Provide the (x, y) coordinate of the cell's center where the given text is located.  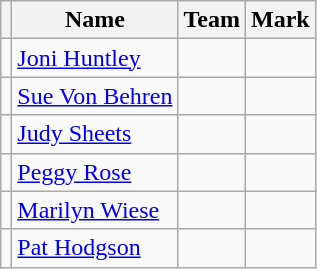
Sue Von Behren (95, 96)
Team (212, 20)
Mark (281, 20)
Peggy Rose (95, 172)
Name (95, 20)
Judy Sheets (95, 134)
Pat Hodgson (95, 248)
Joni Huntley (95, 58)
Marilyn Wiese (95, 210)
